Extract the [x, y] coordinate from the center of the cell holding the provided text.  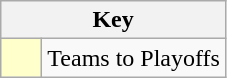
Teams to Playoffs [134, 58]
Key [114, 20]
